Scan for the cell matching the given text and deliver its [X, Y] coordinate at center. 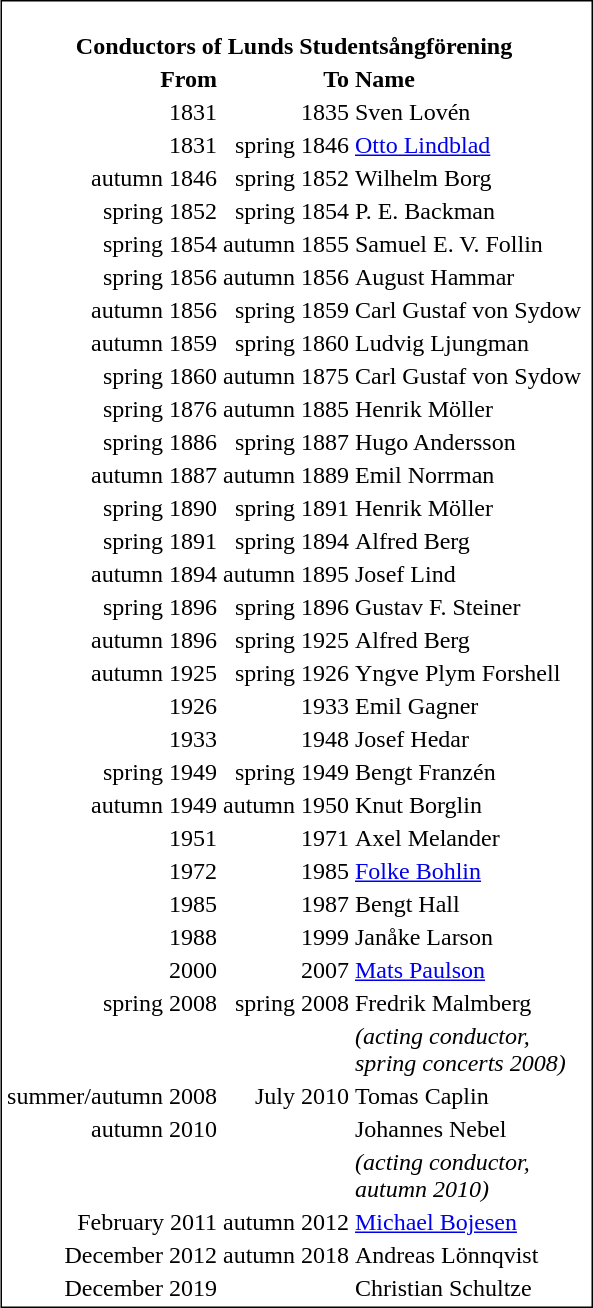
Christian Schultze [468, 1289]
autumn 1895 [286, 575]
Conductors of Lunds Studentsångförening [294, 32]
Mats Paulson [468, 971]
Bengt Franzén [468, 773]
Folke Bohlin [468, 871]
spring 1894 [286, 541]
autumn 2012 [286, 1223]
Samuel E. V. Follin [468, 245]
Yngve Plym Forshell [468, 673]
autumn 1846 [112, 179]
Gustav F. Steiner [468, 607]
(acting conductor, spring concerts 2008) [468, 1050]
P. E. Backman [468, 211]
Otto Lindblad [468, 145]
July 2010 [286, 1097]
spring 1876 [112, 409]
spring 1926 [286, 673]
Josef Lind [468, 575]
autumn 1949 [112, 805]
autumn 1855 [286, 245]
spring 1846 [286, 145]
Emil Gagner [468, 707]
autumn 1887 [112, 475]
1971 [286, 839]
autumn 1885 [286, 409]
autumn 1894 [112, 575]
autumn 1889 [286, 475]
1972 [112, 871]
1999 [286, 937]
Fredrik Malmberg [468, 1003]
Wilhelm Borg [468, 179]
December 2019 [112, 1289]
2000 [112, 971]
From [112, 79]
Andreas Lönnqvist [468, 1255]
Name [468, 79]
Janåke Larson [468, 937]
Michael Bojesen [468, 1223]
Emil Norrman [468, 475]
1951 [112, 839]
February 2011 [112, 1223]
1987 [286, 905]
spring 1856 [112, 277]
spring 1925 [286, 641]
Knut Borglin [468, 805]
1948 [286, 739]
Bengt Hall [468, 905]
1926 [112, 707]
Ludvig Ljungman [468, 343]
Johannes Nebel [468, 1129]
autumn 1859 [112, 343]
spring 1890 [112, 509]
spring 1886 [112, 443]
Sven Lovén [468, 113]
(acting conductor, autumn 2010) [468, 1176]
1835 [286, 113]
spring 1887 [286, 443]
Tomas Caplin [468, 1097]
autumn 2010 [112, 1129]
autumn 2018 [286, 1255]
Josef Hedar [468, 739]
December 2012 [112, 1255]
August Hammar [468, 277]
summer/autumn 2008 [112, 1097]
Axel Melander [468, 839]
1988 [112, 937]
autumn 1950 [286, 805]
autumn 1875 [286, 377]
autumn 1896 [112, 641]
Hugo Andersson [468, 443]
autumn 1925 [112, 673]
To [286, 79]
2007 [286, 971]
spring 1859 [286, 311]
